For the text-containing cell, return its midpoint in (x, y) coordinate format. 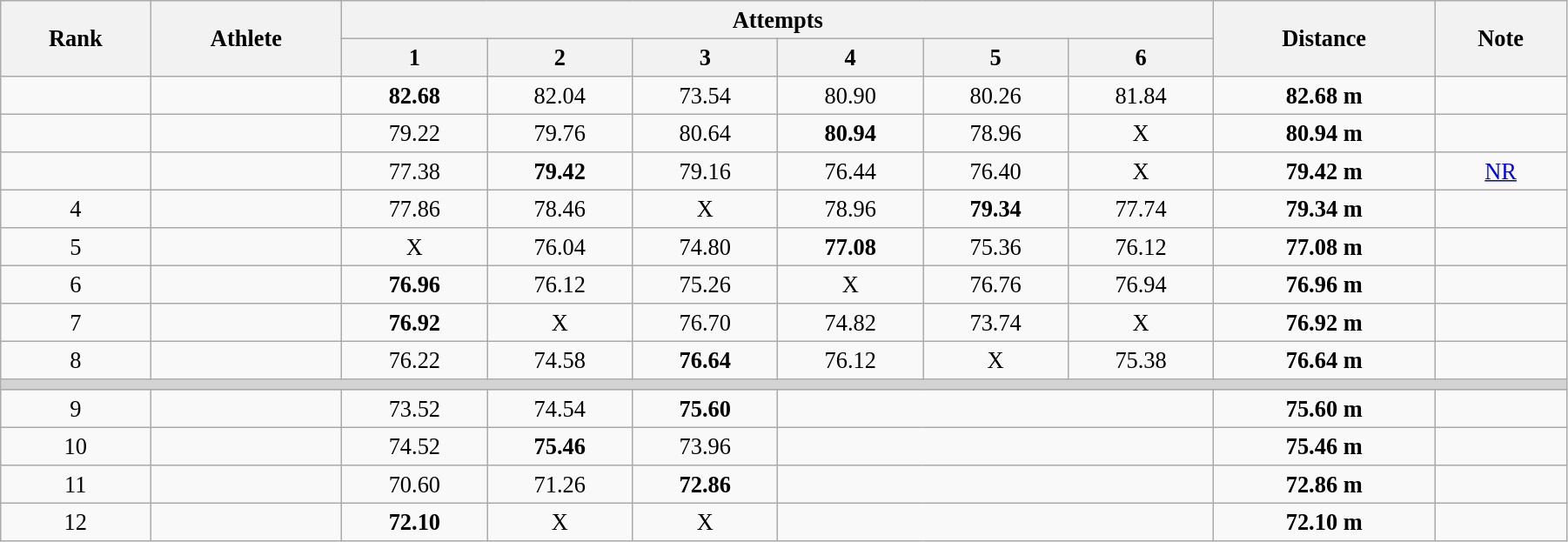
76.22 (414, 360)
73.52 (414, 409)
75.36 (995, 247)
77.08 (851, 247)
8 (76, 360)
77.86 (414, 209)
76.64 (705, 360)
74.52 (414, 446)
80.94 m (1324, 133)
7 (76, 323)
71.26 (560, 485)
1 (414, 57)
79.34 m (1324, 209)
75.60 m (1324, 409)
76.96 (414, 284)
72.86 m (1324, 485)
80.26 (995, 95)
3 (705, 57)
76.76 (995, 284)
76.40 (995, 171)
Distance (1324, 38)
73.54 (705, 95)
82.68 (414, 95)
72.10 (414, 522)
75.46 m (1324, 446)
76.92 m (1324, 323)
73.74 (995, 323)
79.34 (995, 209)
75.60 (705, 409)
76.70 (705, 323)
Note (1501, 38)
Rank (76, 38)
81.84 (1142, 95)
76.92 (414, 323)
74.54 (560, 409)
82.04 (560, 95)
74.58 (560, 360)
76.64 m (1324, 360)
75.38 (1142, 360)
75.46 (560, 446)
80.64 (705, 133)
79.42 m (1324, 171)
79.22 (414, 133)
76.44 (851, 171)
10 (76, 446)
78.46 (560, 209)
12 (76, 522)
2 (560, 57)
Athlete (246, 38)
77.08 m (1324, 247)
82.68 m (1324, 95)
80.90 (851, 95)
77.38 (414, 171)
NR (1501, 171)
11 (76, 485)
77.74 (1142, 209)
70.60 (414, 485)
76.96 m (1324, 284)
74.82 (851, 323)
76.94 (1142, 284)
79.16 (705, 171)
74.80 (705, 247)
76.04 (560, 247)
80.94 (851, 133)
72.10 m (1324, 522)
Attempts (778, 19)
9 (76, 409)
72.86 (705, 485)
79.76 (560, 133)
79.42 (560, 171)
73.96 (705, 446)
75.26 (705, 284)
